Extract the [x, y] coordinate from the center of the cell holding the provided text.  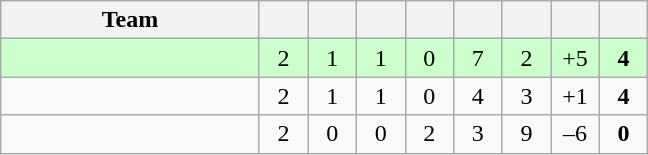
7 [478, 58]
+5 [576, 58]
+1 [576, 96]
9 [526, 134]
–6 [576, 134]
Team [130, 20]
